Detect which cell encompasses the target text, then output its [X, Y] center coordinate. 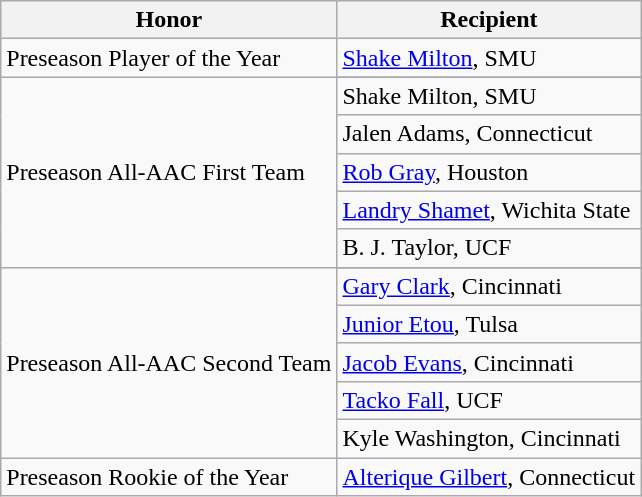
Preseason Player of the Year [169, 58]
Preseason All-AAC First Team [169, 172]
Gary Clark, Cincinnati [489, 286]
Jalen Adams, Connecticut [489, 134]
Rob Gray, Houston [489, 172]
Honor [169, 20]
Recipient [489, 20]
Preseason All-AAC Second Team [169, 362]
B. J. Taylor, UCF [489, 248]
Landry Shamet, Wichita State [489, 210]
Alterique Gilbert, Connecticut [489, 477]
Preseason Rookie of the Year [169, 477]
Kyle Washington, Cincinnati [489, 438]
Junior Etou, Tulsa [489, 324]
Tacko Fall, UCF [489, 400]
Jacob Evans, Cincinnati [489, 362]
